Output the [X, Y] coordinate of the center of the cell containing the given text.  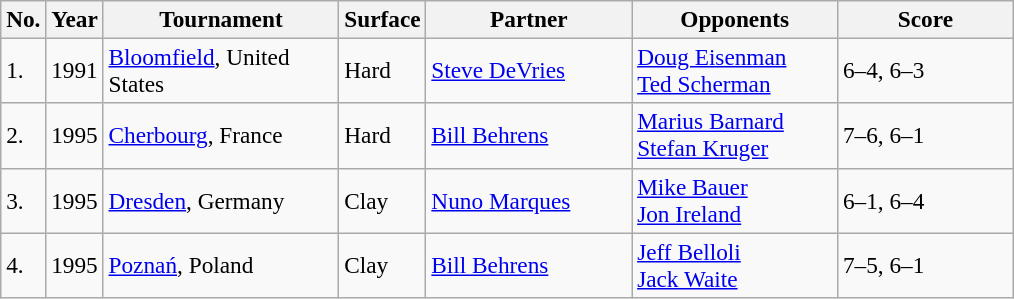
Bloomfield, United States [221, 70]
No. [24, 19]
2. [24, 136]
6–4, 6–3 [926, 70]
Marius Barnard Stefan Kruger [735, 136]
Jeff Belloli Jack Waite [735, 264]
Surface [382, 19]
4. [24, 264]
Nuno Marques [529, 200]
Dresden, Germany [221, 200]
7–6, 6–1 [926, 136]
Doug Eisenman Ted Scherman [735, 70]
Poznań, Poland [221, 264]
Year [74, 19]
3. [24, 200]
Tournament [221, 19]
Partner [529, 19]
6–1, 6–4 [926, 200]
Opponents [735, 19]
7–5, 6–1 [926, 264]
Mike Bauer Jon Ireland [735, 200]
1991 [74, 70]
Steve DeVries [529, 70]
1. [24, 70]
Score [926, 19]
Cherbourg, France [221, 136]
